Search for the cell housing the specified text and yield its [X, Y] center coordinate. 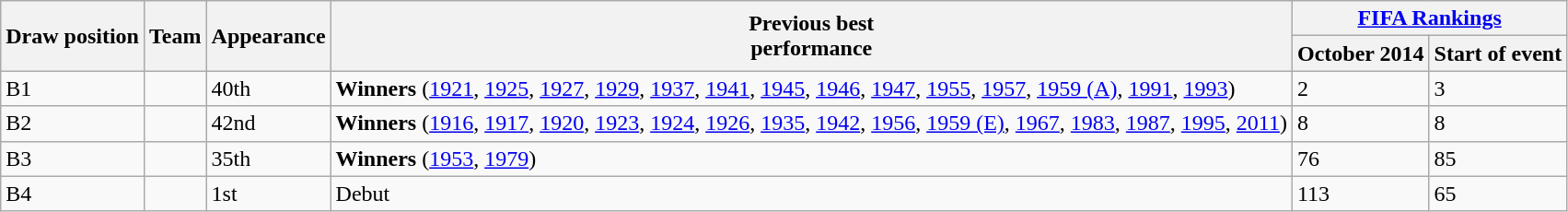
B4 [73, 194]
Winners (1916, 1917, 1920, 1923, 1924, 1926, 1935, 1942, 1956, 1959 (E), 1967, 1983, 1987, 1995, 2011) [811, 124]
Winners (1953, 1979) [811, 159]
2 [1361, 88]
B3 [73, 159]
B2 [73, 124]
Team [175, 36]
76 [1361, 159]
65 [1498, 194]
35th [269, 159]
42nd [269, 124]
113 [1361, 194]
Appearance [269, 36]
FIFA Rankings [1429, 18]
Draw position [73, 36]
Winners (1921, 1925, 1927, 1929, 1937, 1941, 1945, 1946, 1947, 1955, 1957, 1959 (A), 1991, 1993) [811, 88]
40th [269, 88]
B1 [73, 88]
1st [269, 194]
85 [1498, 159]
October 2014 [1361, 53]
Start of event [1498, 53]
Debut [811, 194]
3 [1498, 88]
Previous bestperformance [811, 36]
